Extract the (X, Y) coordinate from the center of the cell holding the provided text.  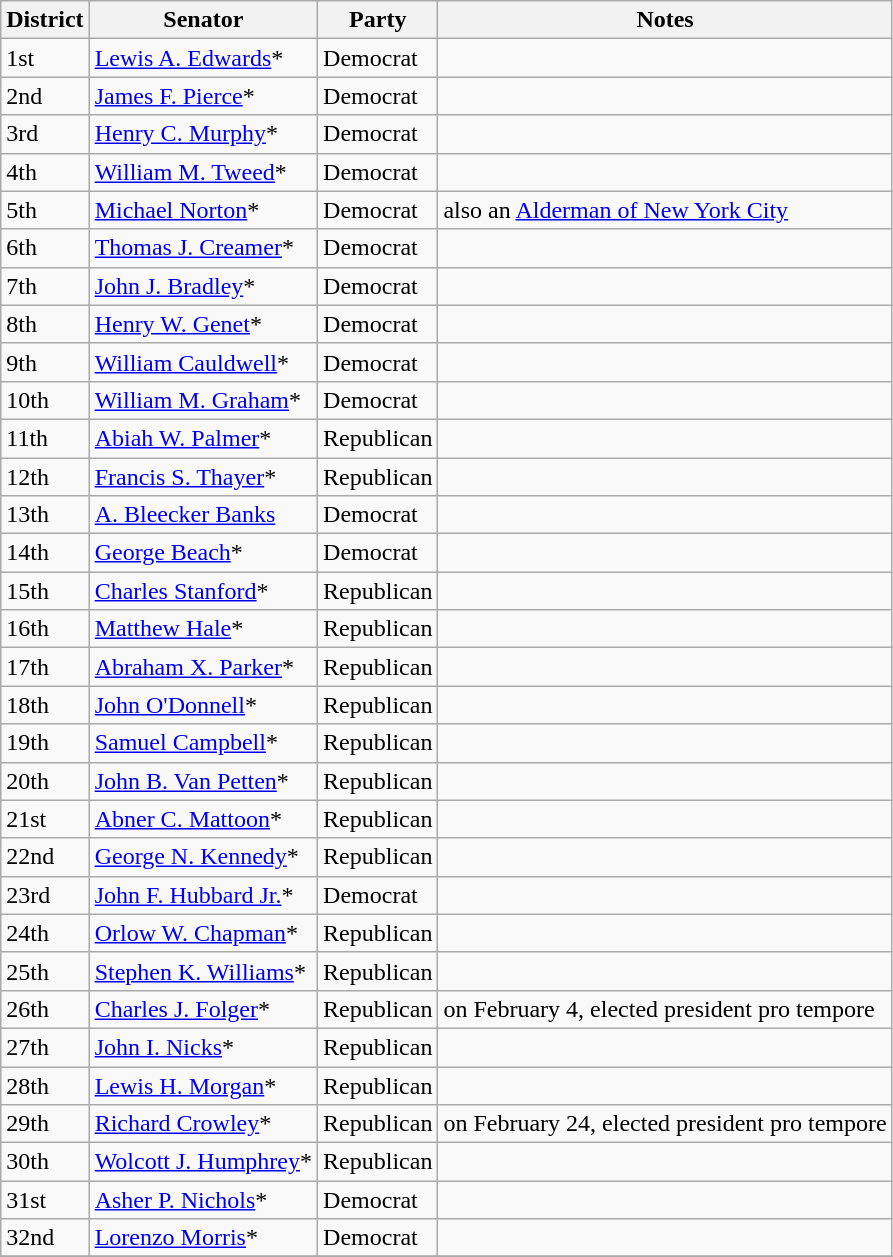
1st (45, 58)
John O'Donnell* (203, 705)
Asher P. Nichols* (203, 1200)
24th (45, 933)
30th (45, 1162)
George Beach* (203, 553)
8th (45, 324)
12th (45, 477)
26th (45, 1009)
21st (45, 819)
Abner C. Mattoon* (203, 819)
11th (45, 438)
27th (45, 1047)
Matthew Hale* (203, 629)
31st (45, 1200)
Lewis H. Morgan* (203, 1085)
John I. Nicks* (203, 1047)
2nd (45, 96)
on February 4, elected president pro tempore (665, 1009)
17th (45, 667)
13th (45, 515)
10th (45, 400)
29th (45, 1124)
15th (45, 591)
16th (45, 629)
District (45, 20)
6th (45, 248)
22nd (45, 857)
20th (45, 781)
Abiah W. Palmer* (203, 438)
Lorenzo Morris* (203, 1238)
on February 24, elected president pro tempore (665, 1124)
George N. Kennedy* (203, 857)
John J. Bradley* (203, 286)
19th (45, 743)
Henry C. Murphy* (203, 134)
14th (45, 553)
William M. Graham* (203, 400)
Wolcott J. Humphrey* (203, 1162)
Francis S. Thayer* (203, 477)
9th (45, 362)
4th (45, 172)
Henry W. Genet* (203, 324)
Stephen K. Williams* (203, 971)
7th (45, 286)
Samuel Campbell* (203, 743)
Thomas J. Creamer* (203, 248)
5th (45, 210)
Michael Norton* (203, 210)
William M. Tweed* (203, 172)
3rd (45, 134)
18th (45, 705)
Charles Stanford* (203, 591)
William Cauldwell* (203, 362)
Notes (665, 20)
32nd (45, 1238)
Abraham X. Parker* (203, 667)
Lewis A. Edwards* (203, 58)
28th (45, 1085)
Orlow W. Chapman* (203, 933)
Party (378, 20)
Senator (203, 20)
Charles J. Folger* (203, 1009)
John B. Van Petten* (203, 781)
25th (45, 971)
Richard Crowley* (203, 1124)
23rd (45, 895)
A. Bleecker Banks (203, 515)
John F. Hubbard Jr.* (203, 895)
James F. Pierce* (203, 96)
also an Alderman of New York City (665, 210)
